Provide the (x, y) coordinate of the cell's center where the given text is located.  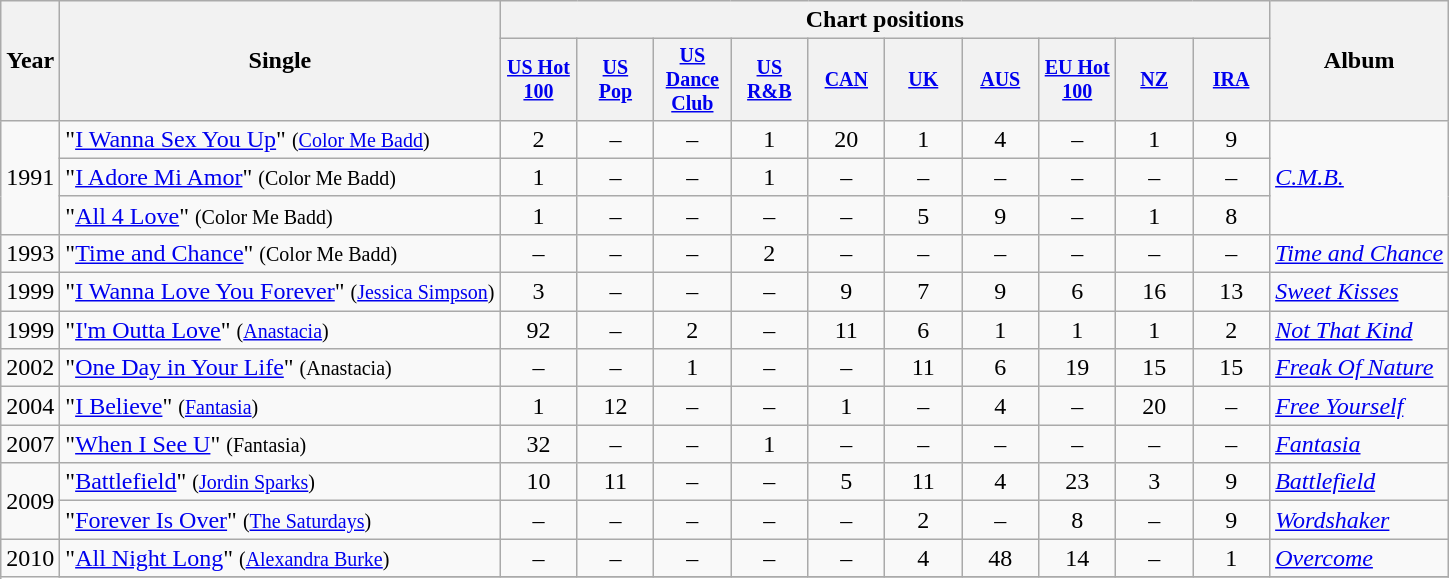
2007 (30, 444)
32 (538, 444)
Fantasia (1360, 444)
US Dance Club (692, 80)
US Hot 100 (538, 80)
EU Hot 100 (1078, 80)
"One Day in Your Life" (Anastacia) (280, 368)
2009 (30, 501)
1993 (30, 253)
Wordshaker (1360, 520)
Overcome (1360, 558)
"Battlefield" (Jordin Sparks) (280, 482)
"Time and Chance" (Color Me Badd) (280, 253)
"All 4 Love" (Color Me Badd) (280, 215)
Free Yourself (1360, 406)
Not That Kind (1360, 330)
23 (1078, 482)
Year (30, 61)
"I'm Outta Love" (Anastacia) (280, 330)
92 (538, 330)
"I Believe" (Fantasia) (280, 406)
C.M.B. (1360, 177)
1991 (30, 177)
"All Night Long" (Alexandra Burke) (280, 558)
"I Adore Mi Amor" (Color Me Badd) (280, 177)
7 (924, 292)
2002 (30, 368)
Album (1360, 61)
"I Wanna Sex You Up" (Color Me Badd) (280, 139)
US R&B (770, 80)
10 (538, 482)
Single (280, 61)
16 (1154, 292)
NZ (1154, 80)
US Pop (616, 80)
IRA (1232, 80)
Freak Of Nature (1360, 368)
"When I See U" (Fantasia) (280, 444)
Chart positions (885, 20)
13 (1232, 292)
19 (1078, 368)
2004 (30, 406)
CAN (846, 80)
AUS (1000, 80)
2010 (30, 558)
Time and Chance (1360, 253)
12 (616, 406)
UK (924, 80)
Battlefield (1360, 482)
"Forever Is Over" (The Saturdays) (280, 520)
"I Wanna Love You Forever" (Jessica Simpson) (280, 292)
Sweet Kisses (1360, 292)
14 (1078, 558)
48 (1000, 558)
